Identify which cell holds the provided text, then report its (x, y) central coordinate. 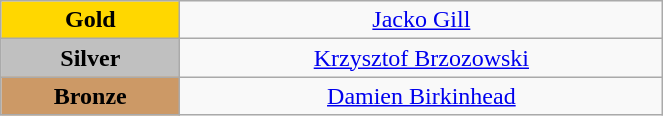
Silver (90, 58)
Damien Birkinhead (422, 96)
Krzysztof Brzozowski (422, 58)
Bronze (90, 96)
Jacko Gill (422, 20)
Gold (90, 20)
